Output the [X, Y] coordinate of the center of the cell containing the given text.  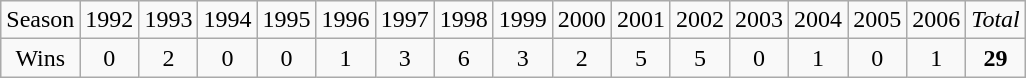
Season [40, 20]
1999 [522, 20]
2000 [582, 20]
1995 [286, 20]
Wins [40, 58]
1998 [464, 20]
1993 [168, 20]
1997 [404, 20]
2005 [878, 20]
1994 [228, 20]
Total [996, 20]
1996 [346, 20]
1992 [110, 20]
2004 [818, 20]
6 [464, 58]
2001 [640, 20]
2002 [700, 20]
2003 [758, 20]
2006 [936, 20]
29 [996, 58]
